Output the [X, Y] coordinate of the center of the cell containing the given text.  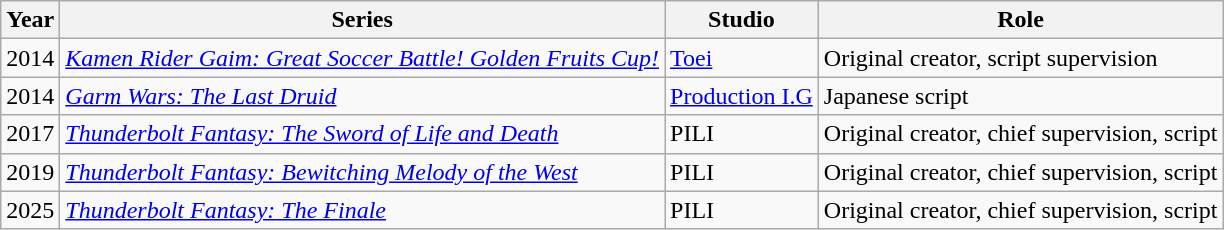
Toei [742, 58]
2019 [30, 172]
Original creator, script supervision [1020, 58]
Thunderbolt Fantasy: Bewitching Melody of the West [362, 172]
Studio [742, 20]
Series [362, 20]
Role [1020, 20]
2025 [30, 210]
Thunderbolt Fantasy: The Sword of Life and Death [362, 134]
Garm Wars: The Last Druid [362, 96]
2017 [30, 134]
Kamen Rider Gaim: Great Soccer Battle! Golden Fruits Cup! [362, 58]
Japanese script [1020, 96]
Production I.G [742, 96]
Thunderbolt Fantasy: The Finale [362, 210]
Year [30, 20]
